Detect which cell encompasses the target text, then output its (X, Y) center coordinate. 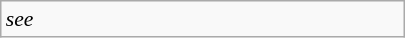
see (203, 19)
